From the cell containing the given text, extract its center point as (x, y) coordinate. 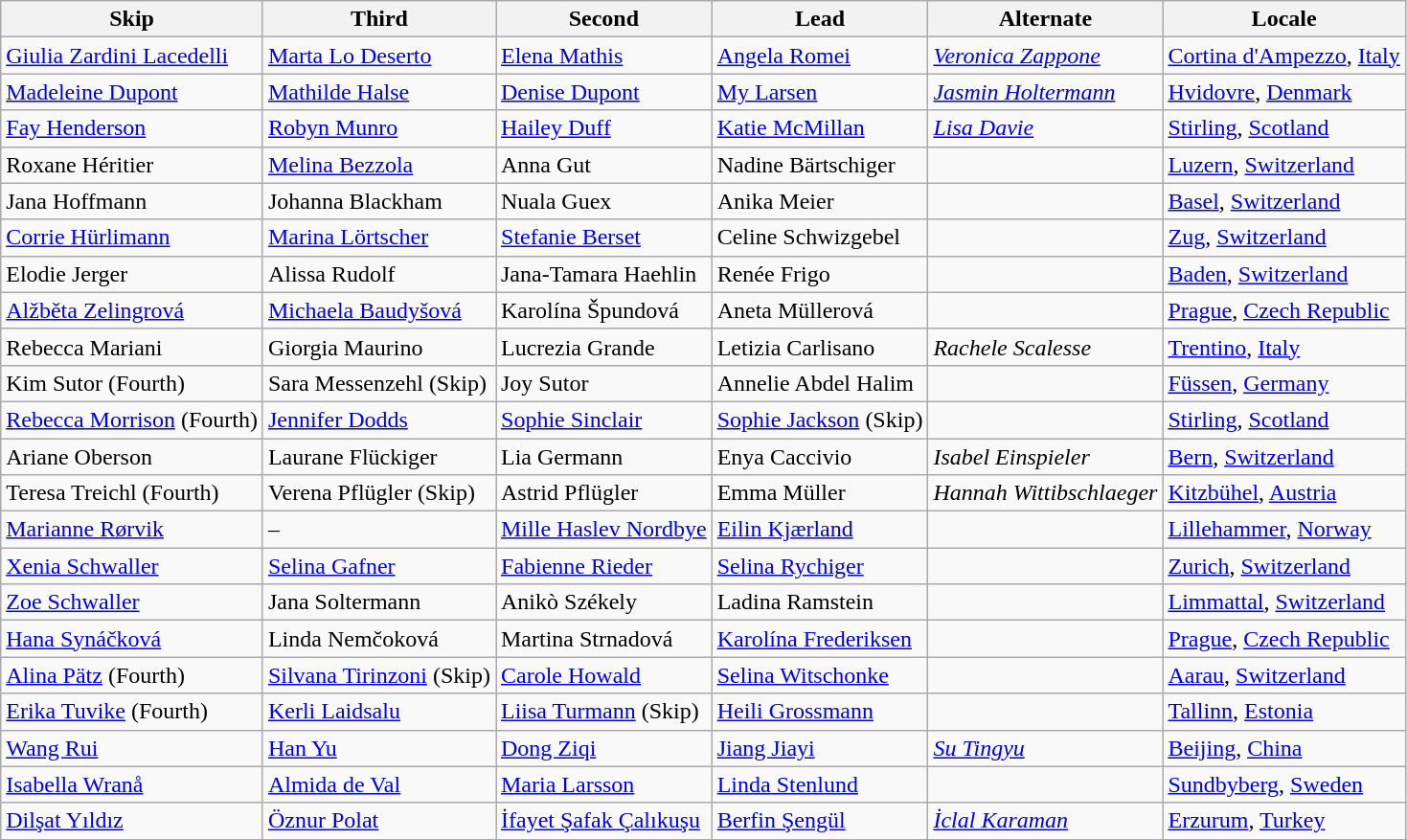
Hannah Wittibschlaeger (1046, 493)
Katie McMillan (820, 128)
Selina Gafner (379, 566)
Elodie Jerger (132, 274)
Baden, Switzerland (1283, 274)
Nadine Bärtschiger (820, 165)
Giulia Zardini Lacedelli (132, 56)
Sophie Sinclair (604, 420)
Enya Caccivio (820, 457)
Sophie Jackson (Skip) (820, 420)
Elena Mathis (604, 56)
Dong Ziqi (604, 748)
Jennifer Dodds (379, 420)
Alžběta Zelingrová (132, 310)
Rebecca Morrison (Fourth) (132, 420)
Stefanie Berset (604, 238)
Sundbyberg, Sweden (1283, 784)
Öznur Polat (379, 821)
Jiang Jiayi (820, 748)
Jasmin Holtermann (1046, 92)
Almida de Val (379, 784)
Sara Messenzehl (Skip) (379, 383)
Denise Dupont (604, 92)
Carole Howald (604, 675)
Alternate (1046, 19)
Angela Romei (820, 56)
Eilin Kjærland (820, 530)
Kitzbühel, Austria (1283, 493)
Kim Sutor (Fourth) (132, 383)
Locale (1283, 19)
Celine Schwizgebel (820, 238)
Heili Grossmann (820, 712)
Roxane Héritier (132, 165)
Aneta Müllerová (820, 310)
Cortina d'Ampezzo, Italy (1283, 56)
İfayet Şafak Çalıkuşu (604, 821)
Michaela Baudyšová (379, 310)
Giorgia Maurino (379, 347)
Annelie Abdel Halim (820, 383)
Madeleine Dupont (132, 92)
Astrid Pflügler (604, 493)
Nuala Guex (604, 201)
Melina Bezzola (379, 165)
Mathilde Halse (379, 92)
Robyn Munro (379, 128)
Isabel Einspieler (1046, 457)
Trentino, Italy (1283, 347)
Marina Lörtscher (379, 238)
Hana Synáčková (132, 639)
Zoe Schwaller (132, 602)
Hailey Duff (604, 128)
Beijing, China (1283, 748)
Johanna Blackham (379, 201)
Alina Pätz (Fourth) (132, 675)
Skip (132, 19)
Kerli Laidsalu (379, 712)
Corrie Hürlimann (132, 238)
Emma Müller (820, 493)
Fabienne Rieder (604, 566)
Tallinn, Estonia (1283, 712)
Isabella Wranå (132, 784)
Joy Sutor (604, 383)
Letizia Carlisano (820, 347)
Lia Germann (604, 457)
Anna Gut (604, 165)
Erzurum, Turkey (1283, 821)
Bern, Switzerland (1283, 457)
Veronica Zappone (1046, 56)
Liisa Turmann (Skip) (604, 712)
Alissa Rudolf (379, 274)
Anikò Székely (604, 602)
Renée Frigo (820, 274)
Zug, Switzerland (1283, 238)
– (379, 530)
Anika Meier (820, 201)
Zurich, Switzerland (1283, 566)
Han Yu (379, 748)
Lead (820, 19)
Karolína Špundová (604, 310)
Lisa Davie (1046, 128)
Xenia Schwaller (132, 566)
Karolína Frederiksen (820, 639)
Limmattal, Switzerland (1283, 602)
Selina Rychiger (820, 566)
Hvidovre, Denmark (1283, 92)
Ariane Oberson (132, 457)
Laurane Flückiger (379, 457)
Jana Soltermann (379, 602)
Lillehammer, Norway (1283, 530)
Linda Stenlund (820, 784)
Second (604, 19)
My Larsen (820, 92)
Silvana Tirinzoni (Skip) (379, 675)
Rebecca Mariani (132, 347)
Wang Rui (132, 748)
Teresa Treichl (Fourth) (132, 493)
Aarau, Switzerland (1283, 675)
Marianne Rørvik (132, 530)
Rachele Scalesse (1046, 347)
Maria Larsson (604, 784)
Mille Haslev Nordbye (604, 530)
Martina Strnadová (604, 639)
İclal Karaman (1046, 821)
Marta Lo Deserto (379, 56)
Erika Tuvike (Fourth) (132, 712)
Berfin Şengül (820, 821)
Lucrezia Grande (604, 347)
Jana Hoffmann (132, 201)
Dilşat Yıldız (132, 821)
Linda Nemčoková (379, 639)
Luzern, Switzerland (1283, 165)
Fay Henderson (132, 128)
Füssen, Germany (1283, 383)
Su Tingyu (1046, 748)
Selina Witschonke (820, 675)
Ladina Ramstein (820, 602)
Third (379, 19)
Jana-Tamara Haehlin (604, 274)
Basel, Switzerland (1283, 201)
Verena Pflügler (Skip) (379, 493)
